Return the (X, Y) coordinate for the center point of the cell that contains the specified text.  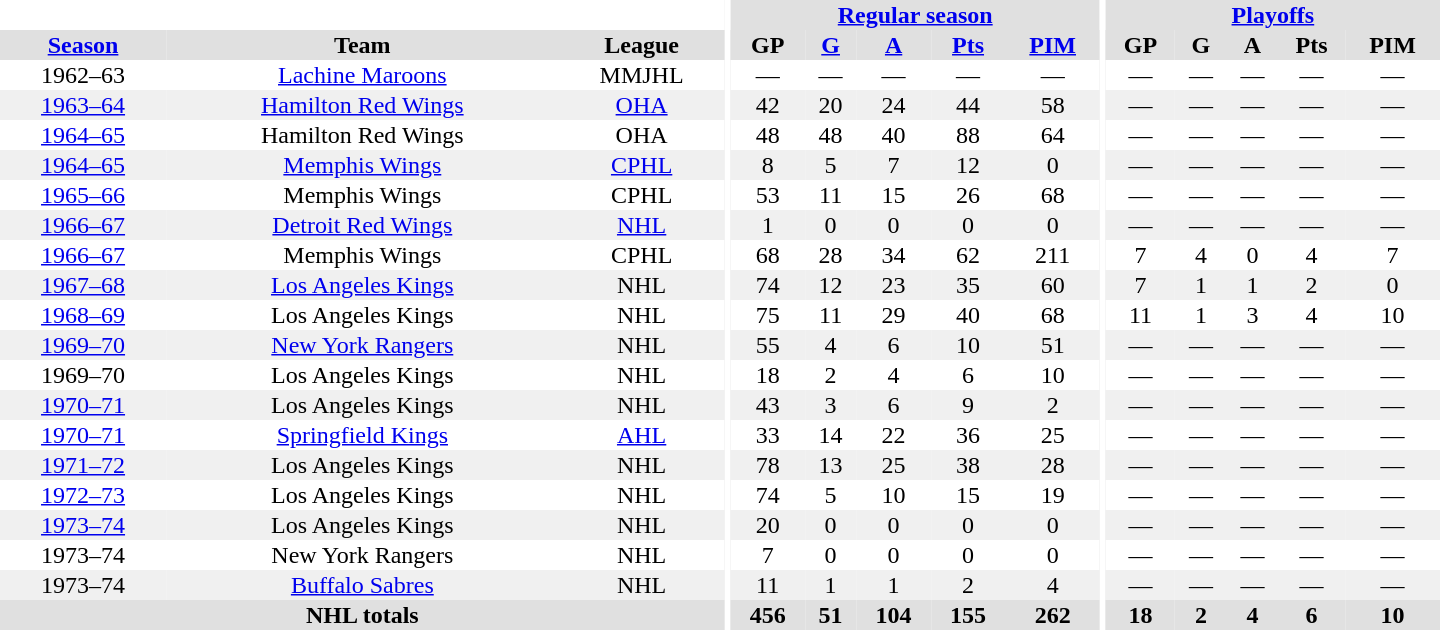
211 (1052, 255)
1962–63 (83, 75)
33 (767, 435)
Lachine Maroons (362, 75)
78 (767, 465)
NHL totals (362, 615)
60 (1052, 285)
Regular season (915, 15)
35 (968, 285)
1972–73 (83, 495)
1963–64 (83, 105)
29 (893, 315)
75 (767, 315)
Team (362, 45)
155 (968, 615)
23 (893, 285)
44 (968, 105)
Buffalo Sabres (362, 585)
24 (893, 105)
36 (968, 435)
AHL (642, 435)
62 (968, 255)
34 (893, 255)
104 (893, 615)
88 (968, 135)
58 (1052, 105)
53 (767, 195)
262 (1052, 615)
26 (968, 195)
1968–69 (83, 315)
456 (767, 615)
1965–66 (83, 195)
Playoffs (1273, 15)
1971–72 (83, 465)
64 (1052, 135)
19 (1052, 495)
1967–68 (83, 285)
Detroit Red Wings (362, 225)
MMJHL (642, 75)
Season (83, 45)
55 (767, 345)
42 (767, 105)
14 (831, 435)
9 (968, 405)
Springfield Kings (362, 435)
38 (968, 465)
43 (767, 405)
22 (893, 435)
League (642, 45)
13 (831, 465)
8 (767, 165)
